Locate the cell with the specified text and output its [X, Y] center coordinate. 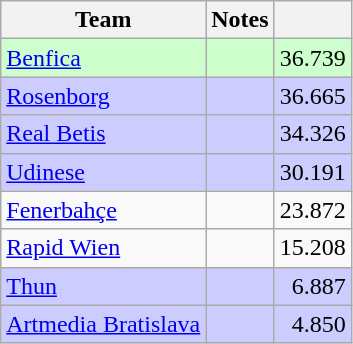
36.665 [312, 96]
Artmedia Bratislava [104, 324]
15.208 [312, 248]
Rapid Wien [104, 248]
Notes [240, 20]
Team [104, 20]
Fenerbahçe [104, 210]
Rosenborg [104, 96]
6.887 [312, 286]
4.850 [312, 324]
23.872 [312, 210]
34.326 [312, 134]
36.739 [312, 58]
Real Betis [104, 134]
Udinese [104, 172]
30.191 [312, 172]
Benfica [104, 58]
Thun [104, 286]
